Find where the given text appears and provide that cell's center as (x, y) coordinate. 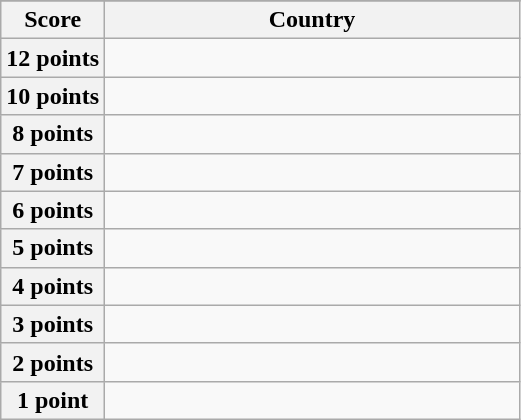
4 points (53, 286)
5 points (53, 248)
10 points (53, 96)
1 point (53, 400)
7 points (53, 172)
2 points (53, 362)
8 points (53, 134)
12 points (53, 58)
Country (312, 20)
Score (53, 20)
6 points (53, 210)
3 points (53, 324)
